Detect which cell encompasses the target text, then output its (x, y) center coordinate. 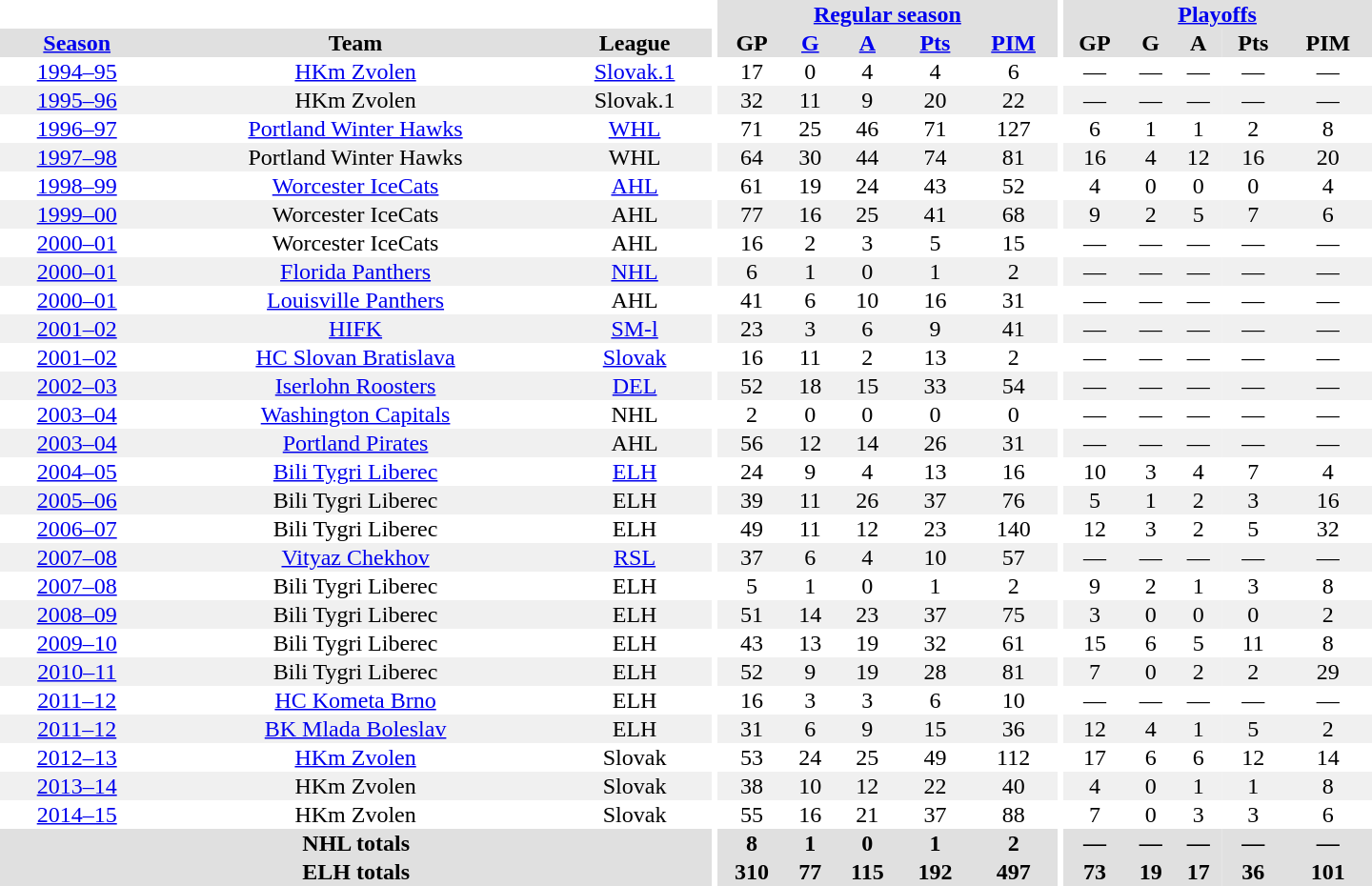
51 (752, 614)
Regular season (888, 14)
1994–95 (76, 71)
HC Kometa Brno (354, 700)
68 (1014, 214)
1998–99 (76, 186)
Playoffs (1218, 14)
30 (810, 157)
2008–09 (76, 614)
46 (867, 129)
2010–11 (76, 672)
2012–13 (76, 757)
Washington Capitals (354, 414)
2002–03 (76, 386)
74 (935, 157)
Louisville Panthers (354, 300)
Portland Pirates (354, 443)
33 (935, 386)
2005–06 (76, 500)
NHL totals (356, 843)
21 (867, 815)
101 (1328, 872)
497 (1014, 872)
127 (1014, 129)
Vityaz Chekhov (354, 557)
38 (752, 786)
29 (1328, 672)
28 (935, 672)
Florida Panthers (354, 272)
HIFK (354, 329)
2004–05 (76, 472)
SM-l (635, 329)
39 (752, 500)
RSL (635, 557)
192 (935, 872)
310 (752, 872)
League (635, 43)
112 (1014, 757)
2014–15 (76, 815)
HC Slovan Bratislava (354, 357)
18 (810, 386)
1999–00 (76, 214)
1997–98 (76, 157)
2006–07 (76, 529)
54 (1014, 386)
ELH totals (356, 872)
115 (867, 872)
1996–97 (76, 129)
2009–10 (76, 643)
73 (1094, 872)
55 (752, 815)
56 (752, 443)
Iserlohn Roosters (354, 386)
BK Mlada Boleslav (354, 729)
DEL (635, 386)
64 (752, 157)
88 (1014, 815)
1995–96 (76, 100)
75 (1014, 614)
76 (1014, 500)
44 (867, 157)
140 (1014, 529)
40 (1014, 786)
2013–14 (76, 786)
Season (76, 43)
57 (1014, 557)
Team (354, 43)
53 (752, 757)
